Pinpoint the cell where the given text exists, returning its (X, Y) midpoint coordinate. 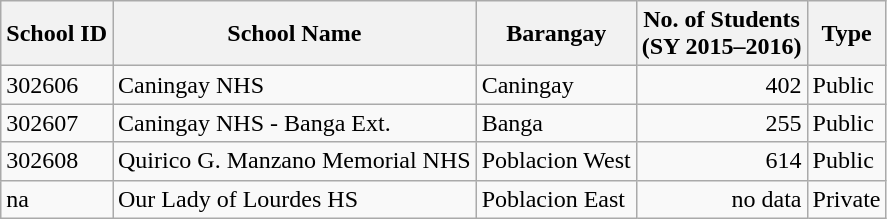
255 (722, 123)
Caningay NHS (294, 85)
614 (722, 161)
Poblacion West (556, 161)
Private (846, 199)
Our Lady of Lourdes HS (294, 199)
No. of Students (SY 2015–2016) (722, 34)
na (57, 199)
Type (846, 34)
Banga (556, 123)
Caningay (556, 85)
School Name (294, 34)
402 (722, 85)
School ID (57, 34)
Quirico G. Manzano Memorial NHS (294, 161)
Poblacion East (556, 199)
302606 (57, 85)
no data (722, 199)
302607 (57, 123)
Caningay NHS - Banga Ext. (294, 123)
302608 (57, 161)
Barangay (556, 34)
